Return the (X, Y) coordinate for the center point of the cell that contains the specified text.  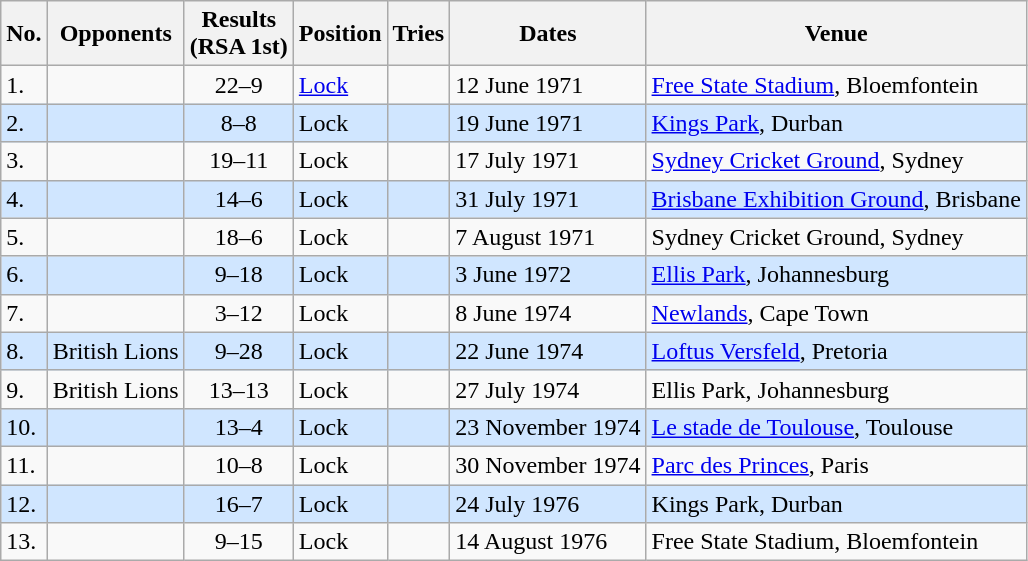
10–8 (238, 465)
14 August 1976 (548, 542)
9–18 (238, 275)
13–13 (238, 389)
19–11 (238, 161)
4. (24, 199)
14–6 (238, 199)
8. (24, 351)
Opponents (116, 34)
Newlands, Cape Town (836, 313)
6. (24, 275)
1. (24, 85)
Parc des Princes, Paris (836, 465)
12. (24, 503)
13–4 (238, 427)
23 November 1974 (548, 427)
Tries (418, 34)
31 July 1971 (548, 199)
8–8 (238, 123)
Venue (836, 34)
11. (24, 465)
7 August 1971 (548, 237)
9–28 (238, 351)
27 July 1974 (548, 389)
3 June 1972 (548, 275)
Brisbane Exhibition Ground, Brisbane (836, 199)
Le stade de Toulouse, Toulouse (836, 427)
Dates (548, 34)
Loftus Versfeld, Pretoria (836, 351)
17 July 1971 (548, 161)
7. (24, 313)
9. (24, 389)
22–9 (238, 85)
Results(RSA 1st) (238, 34)
22 June 1974 (548, 351)
3–12 (238, 313)
2. (24, 123)
19 June 1971 (548, 123)
18–6 (238, 237)
12 June 1971 (548, 85)
13. (24, 542)
16–7 (238, 503)
8 June 1974 (548, 313)
24 July 1976 (548, 503)
5. (24, 237)
3. (24, 161)
10. (24, 427)
No. (24, 34)
Position (340, 34)
9–15 (238, 542)
30 November 1974 (548, 465)
